Pinpoint the cell where the given text exists, returning its (x, y) midpoint coordinate. 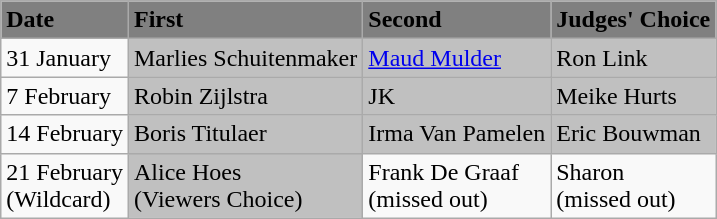
Meike Hurts (634, 96)
Irma Van Pamelen (457, 134)
Judges' Choice (634, 20)
Frank De Graaf(missed out) (457, 186)
Eric Bouwman (634, 134)
First (245, 20)
Second (457, 20)
31 January (65, 58)
14 February (65, 134)
21 February(Wildcard) (65, 186)
Date (65, 20)
Marlies Schuitenmaker (245, 58)
Robin Zijlstra (245, 96)
7 February (65, 96)
Boris Titulaer (245, 134)
Alice Hoes(Viewers Choice) (245, 186)
Maud Mulder (457, 58)
Sharon(missed out) (634, 186)
JK (457, 96)
Ron Link (634, 58)
